Identify which cell holds the provided text, then report its (X, Y) central coordinate. 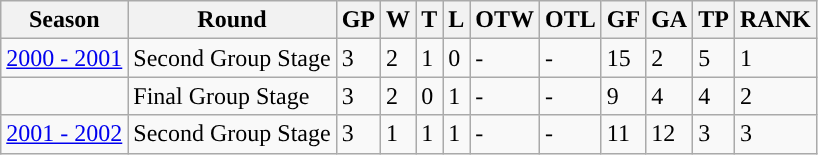
Final Group Stage (232, 96)
L (456, 20)
T (430, 20)
W (398, 20)
OTW (505, 20)
12 (670, 134)
2001 - 2002 (64, 134)
GP (358, 20)
2000 - 2001 (64, 58)
TP (714, 20)
GF (623, 20)
5 (714, 58)
GA (670, 20)
15 (623, 58)
9 (623, 96)
Round (232, 20)
OTL (571, 20)
Season (64, 20)
RANK (775, 20)
11 (623, 134)
